Locate the cell with the specified text and output its (x, y) center coordinate. 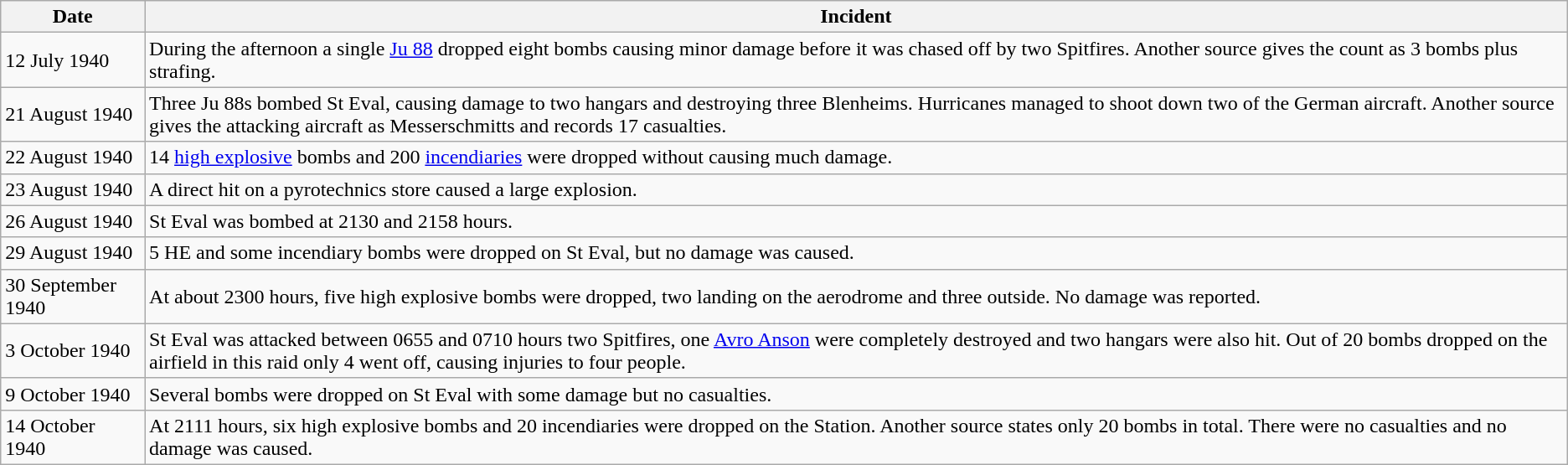
29 August 1940 (73, 253)
21 August 1940 (73, 114)
Several bombs were dropped on St Eval with some damage but no casualties. (856, 394)
At about 2300 hours, five high explosive bombs were dropped, two landing on the aerodrome and three outside. No damage was reported. (856, 297)
30 September 1940 (73, 297)
26 August 1940 (73, 221)
St Eval was bombed at 2130 and 2158 hours. (856, 221)
A direct hit on a pyrotechnics store caused a large explosion. (856, 189)
14 October 1940 (73, 437)
5 HE and some incendiary bombs were dropped on St Eval, but no damage was caused. (856, 253)
12 July 1940 (73, 60)
Date (73, 17)
22 August 1940 (73, 158)
9 October 1940 (73, 394)
3 October 1940 (73, 350)
23 August 1940 (73, 189)
Incident (856, 17)
14 high explosive bombs and 200 incendiaries were dropped without causing much damage. (856, 158)
